Pinpoint the cell where the given text exists, returning its [x, y] midpoint coordinate. 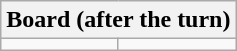
Board (after the turn) [118, 20]
